Extract the [x, y] coordinate from the center of the cell holding the provided text.  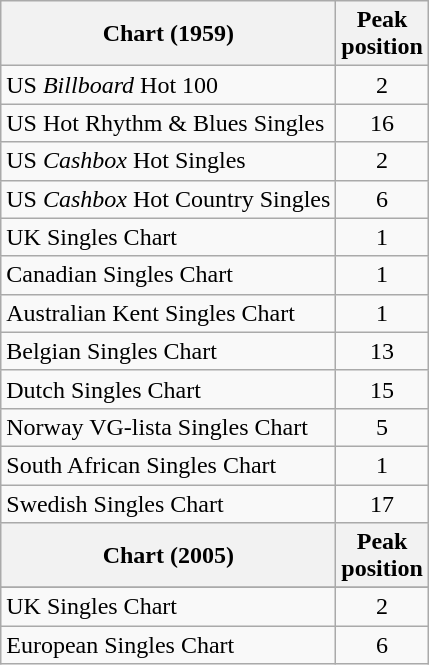
Canadian Singles Chart [168, 275]
US Hot Rhythm & Blues Singles [168, 123]
Chart (1959) [168, 34]
Norway VG-lista Singles Chart [168, 427]
Australian Kent Singles Chart [168, 313]
US Cashbox Hot Country Singles [168, 199]
13 [382, 351]
5 [382, 427]
Chart (2005) [168, 556]
US Cashbox Hot Singles [168, 161]
16 [382, 123]
Belgian Singles Chart [168, 351]
Dutch Singles Chart [168, 389]
US Billboard Hot 100 [168, 85]
South African Singles Chart [168, 465]
European Singles Chart [168, 645]
Swedish Singles Chart [168, 503]
17 [382, 503]
15 [382, 389]
